Identify which cell holds the provided text, then report its (x, y) central coordinate. 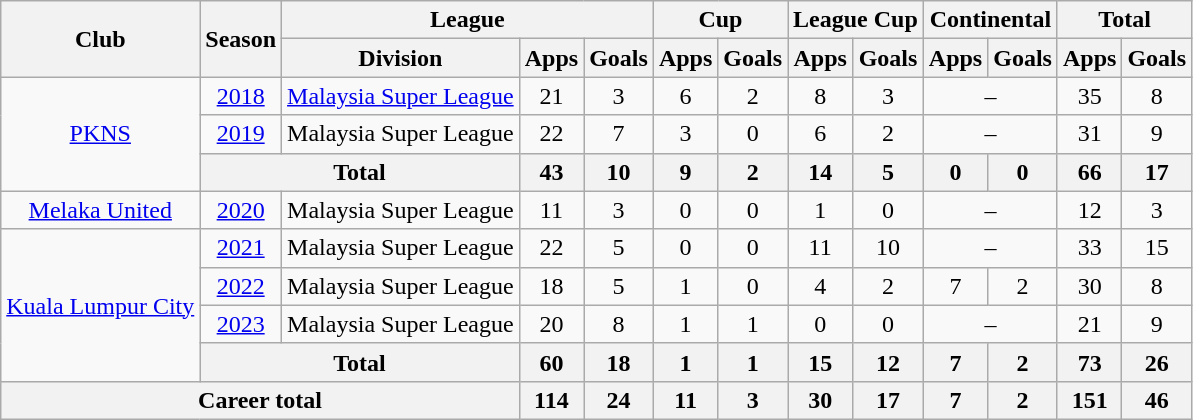
4 (820, 286)
Division (401, 58)
Melaka United (100, 210)
60 (551, 362)
2018 (241, 96)
31 (1089, 134)
Season (241, 39)
2020 (241, 210)
Continental (990, 20)
Kuala Lumpur City (100, 305)
14 (820, 172)
43 (551, 172)
46 (1157, 400)
20 (551, 324)
33 (1089, 248)
151 (1089, 400)
League (468, 20)
73 (1089, 362)
2022 (241, 286)
League Cup (856, 20)
24 (619, 400)
Career total (260, 400)
2023 (241, 324)
26 (1157, 362)
35 (1089, 96)
66 (1089, 172)
Cup (720, 20)
PKNS (100, 134)
Club (100, 39)
114 (551, 400)
2021 (241, 248)
2019 (241, 134)
